Identify which cell holds the provided text, then report its [X, Y] central coordinate. 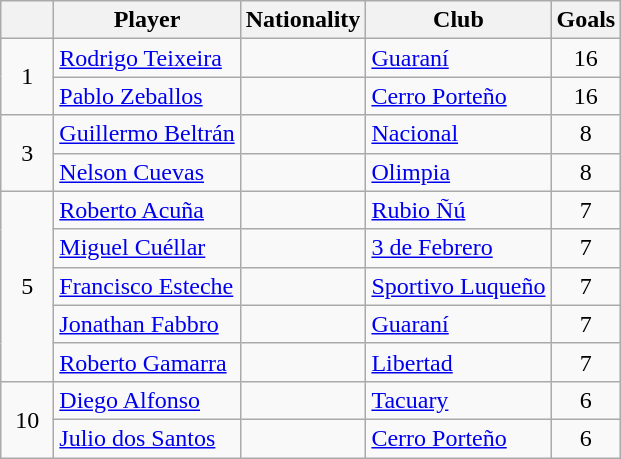
Miguel Cuéllar [147, 248]
Libertad [458, 362]
5 [28, 286]
Nelson Cuevas [147, 172]
Goals [586, 20]
Roberto Gamarra [147, 362]
Rodrigo Teixeira [147, 58]
10 [28, 419]
Roberto Acuña [147, 210]
Nationality [303, 20]
Rubio Ñú [458, 210]
Player [147, 20]
Guillermo Beltrán [147, 134]
Diego Alfonso [147, 400]
Nacional [458, 134]
Francisco Esteche [147, 286]
1 [28, 77]
Julio dos Santos [147, 438]
Sportivo Luqueño [458, 286]
3 de Febrero [458, 248]
Tacuary [458, 400]
3 [28, 153]
Pablo Zeballos [147, 96]
Club [458, 20]
Olimpia [458, 172]
Jonathan Fabbro [147, 324]
